Return [x, y] of the center of cell containing provided text 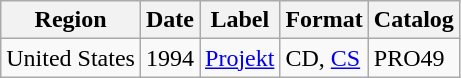
Catalog [414, 20]
United States [71, 58]
Region [71, 20]
Projekt [240, 58]
PRO49 [414, 58]
Date [170, 20]
1994 [170, 58]
Label [240, 20]
CD, CS [324, 58]
Format [324, 20]
